Determine the [x, y] coordinate at the center of the cell enclosing the given text.  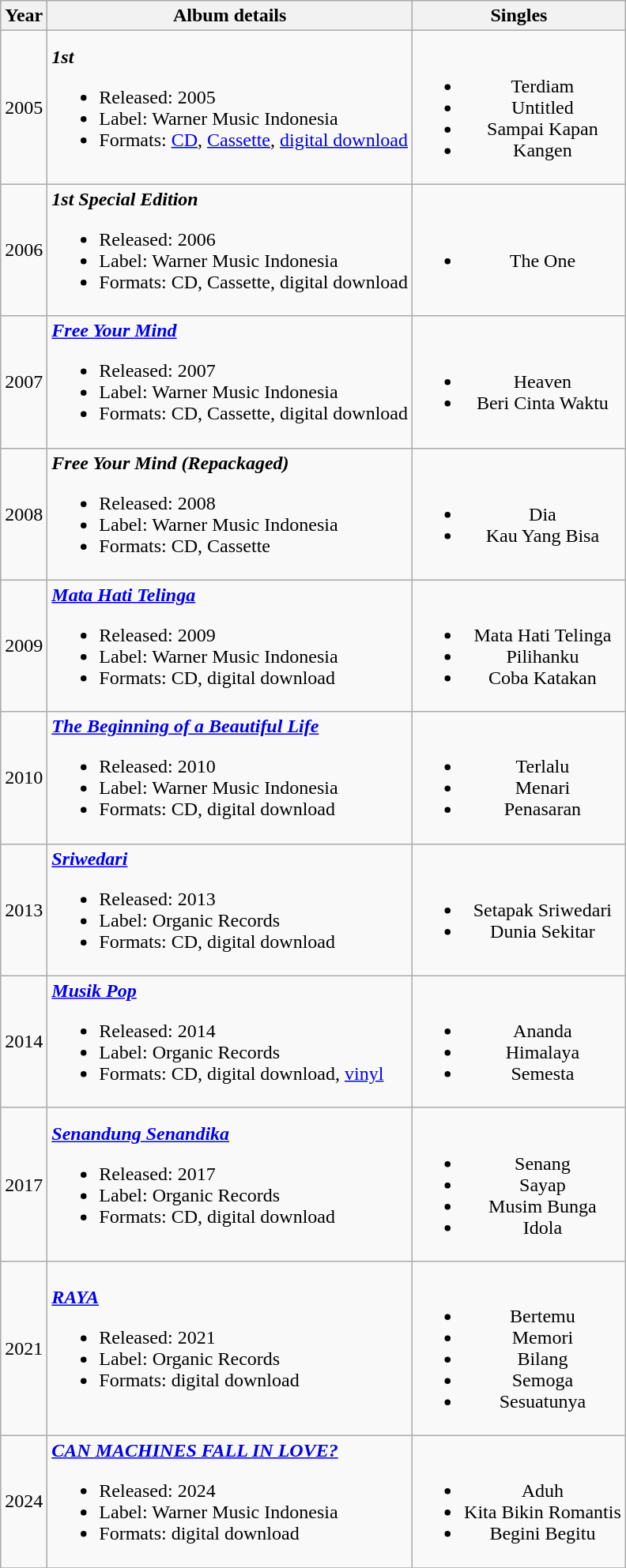
HeavenBeri Cinta Waktu [519, 382]
2010 [24, 777]
2024 [24, 1501]
SriwedariReleased: 2013Label: Organic RecordsFormats: CD, digital download [230, 910]
AnandaHimalayaSemesta [519, 1041]
TerdiamUntitledSampai KapanKangen [519, 107]
Album details [230, 16]
2007 [24, 382]
The Beginning of a Beautiful LifeReleased: 2010Label: Warner Music IndonesiaFormats: CD, digital download [230, 777]
BertemuMemoriBilangSemogaSesuatunya [519, 1348]
2008 [24, 513]
Mata Hati TelingaPilihankuCoba Katakan [519, 646]
1stReleased: 2005Label: Warner Music IndonesiaFormats: CD, Cassette, digital download [230, 107]
2013 [24, 910]
Free Your MindReleased: 2007Label: Warner Music IndonesiaFormats: CD, Cassette, digital download [230, 382]
CAN MACHINES FALL IN LOVE?Released: 2024Label: Warner Music IndonesiaFormats: digital download [230, 1501]
2021 [24, 1348]
DiaKau Yang Bisa [519, 513]
Mata Hati TelingaReleased: 2009Label: Warner Music IndonesiaFormats: CD, digital download [230, 646]
Setapak SriwedariDunia Sekitar [519, 910]
RAYAReleased: 2021Label: Organic RecordsFormats: digital download [230, 1348]
2017 [24, 1184]
The One [519, 250]
SenangSayapMusim BungaIdola [519, 1184]
2005 [24, 107]
Senandung SenandikaReleased: 2017Label: Organic RecordsFormats: CD, digital download [230, 1184]
2014 [24, 1041]
Singles [519, 16]
Year [24, 16]
Free Your Mind (Repackaged)Released: 2008Label: Warner Music IndonesiaFormats: CD, Cassette [230, 513]
AduhKita Bikin RomantisBegini Begitu [519, 1501]
2006 [24, 250]
TerlaluMenariPenasaran [519, 777]
Musik PopReleased: 2014Label: Organic RecordsFormats: CD, digital download, vinyl [230, 1041]
2009 [24, 646]
1st Special EditionReleased: 2006Label: Warner Music IndonesiaFormats: CD, Cassette, digital download [230, 250]
